Scan for the cell matching the given text and deliver its [x, y] coordinate at center. 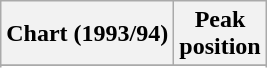
Chart (1993/94) [88, 34]
Peakposition [220, 34]
